Search for the cell housing the specified text and yield its [x, y] center coordinate. 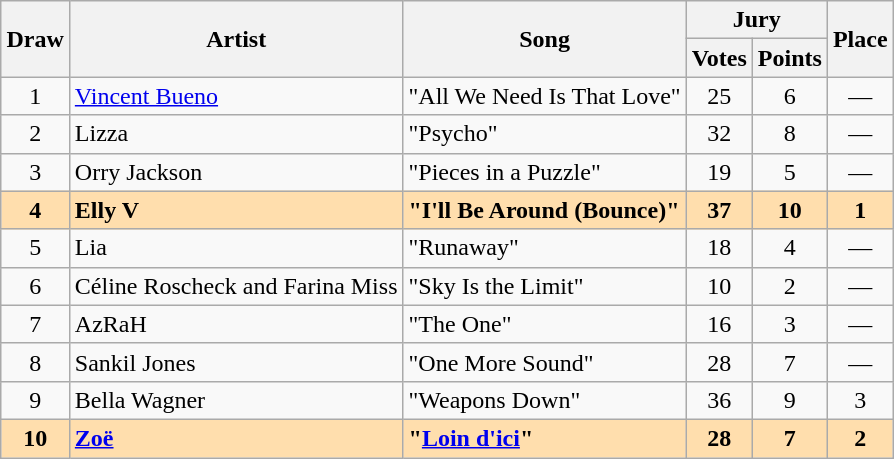
"Psycho" [544, 134]
Orry Jackson [236, 172]
"Pieces in a Puzzle" [544, 172]
"Sky Is the Limit" [544, 286]
Draw [35, 39]
25 [719, 96]
"The One" [544, 324]
36 [719, 400]
Céline Roscheck and Farina Miss [236, 286]
"One More Sound" [544, 362]
Vincent Bueno [236, 96]
37 [719, 210]
Bella Wagner [236, 400]
Artist [236, 39]
Jury [756, 20]
16 [719, 324]
Song [544, 39]
AzRaH [236, 324]
Points [790, 58]
Elly V [236, 210]
Votes [719, 58]
"Runaway" [544, 248]
"I'll Be Around (Bounce)" [544, 210]
"Weapons Down" [544, 400]
"Loin d'ici" [544, 438]
18 [719, 248]
Lizza [236, 134]
Sankil Jones [236, 362]
32 [719, 134]
Place [860, 39]
Zoë [236, 438]
Lia [236, 248]
"All We Need Is That Love" [544, 96]
19 [719, 172]
